Return (X, Y) of the center of cell containing provided text 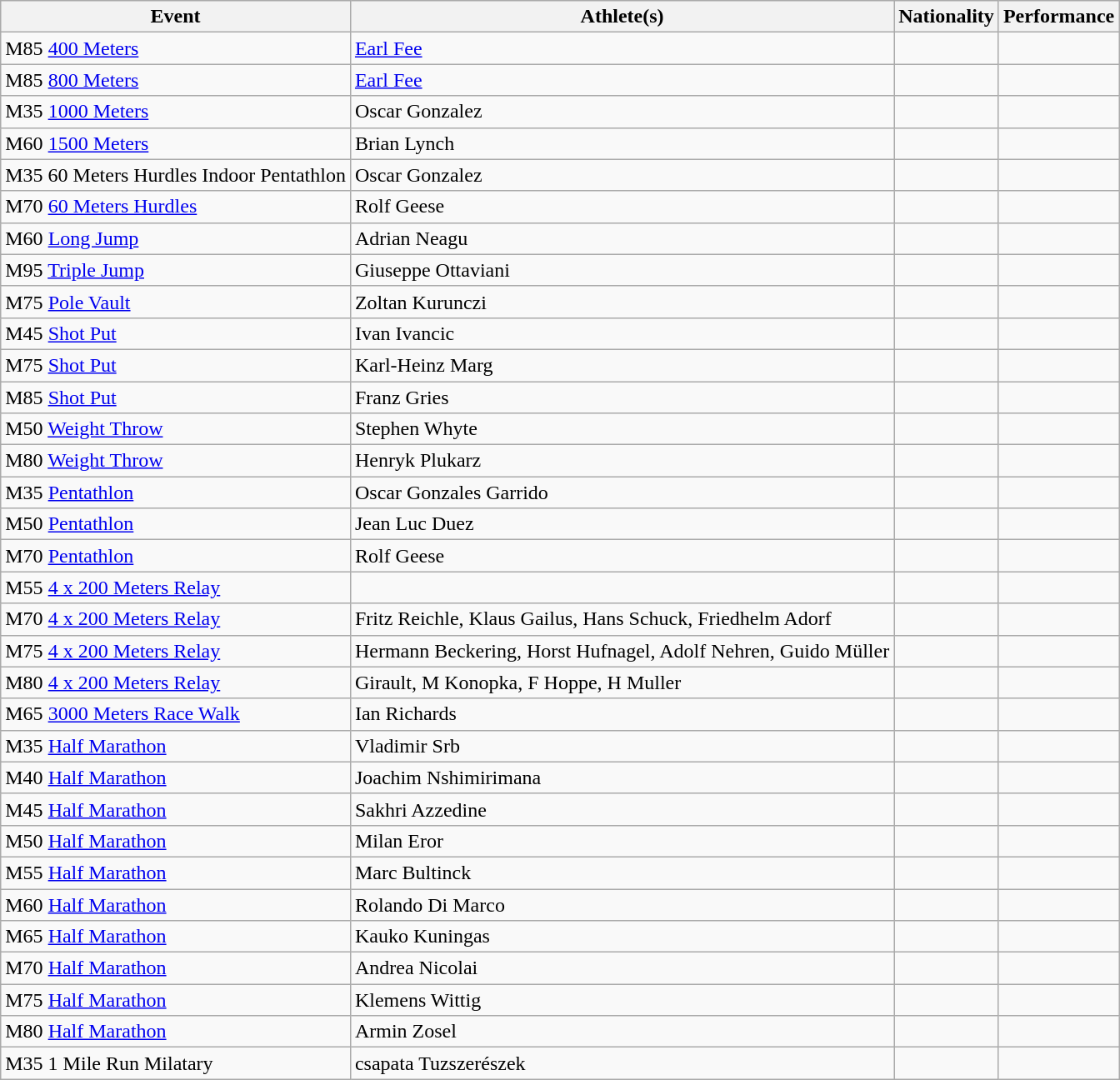
M50 Weight Throw (176, 429)
M75 Half Marathon (176, 1000)
Brian Lynch (622, 143)
Karl-Heinz Marg (622, 365)
Marc Bultinck (622, 872)
M35 Pentathlon (176, 492)
M40 Half Marathon (176, 777)
Franz Gries (622, 397)
M80 Weight Throw (176, 461)
M65 3000 Meters Race Walk (176, 714)
M85 Shot Put (176, 397)
M55 4 x 200 Meters Relay (176, 587)
M75 Shot Put (176, 365)
M35 1000 Meters (176, 112)
Armin Zosel (622, 1032)
M35 60 Meters Hurdles Indoor Pentathlon (176, 175)
Event (176, 17)
M35 Half Marathon (176, 746)
M60 Long Jump (176, 238)
M80 Half Marathon (176, 1032)
Girault, M Konopka, F Hoppe, H Muller (622, 682)
M60 Half Marathon (176, 904)
Henryk Plukarz (622, 461)
Jean Luc Duez (622, 524)
M65 Half Marathon (176, 937)
csapata Tuzszerészek (622, 1063)
M50 Pentathlon (176, 524)
Sakhri Azzedine (622, 809)
Athlete(s) (622, 17)
M45 Shot Put (176, 333)
Vladimir Srb (622, 746)
Giuseppe Ottaviani (622, 270)
Performance (1058, 17)
M85 800 Meters (176, 80)
Kauko Kuningas (622, 937)
M75 4 x 200 Meters Relay (176, 651)
Klemens Wittig (622, 1000)
Zoltan Kurunczi (622, 302)
Adrian Neagu (622, 238)
M70 Pentathlon (176, 556)
Oscar Gonzales Garrido (622, 492)
Fritz Reichle, Klaus Gailus, Hans Schuck, Friedhelm Adorf (622, 619)
Stephen Whyte (622, 429)
M45 Half Marathon (176, 809)
Joachim Nshimirimana (622, 777)
Ian Richards (622, 714)
Rolando Di Marco (622, 904)
Ivan Ivancic (622, 333)
M70 60 Meters Hurdles (176, 207)
M70 4 x 200 Meters Relay (176, 619)
Hermann Beckering, Horst Hufnagel, Adolf Nehren, Guido Müller (622, 651)
Andrea Nicolai (622, 968)
Milan Eror (622, 841)
M70 Half Marathon (176, 968)
M85 400 Meters (176, 48)
M50 Half Marathon (176, 841)
M80 4 x 200 Meters Relay (176, 682)
Nationality (947, 17)
M60 1500 Meters (176, 143)
M75 Pole Vault (176, 302)
M35 1 Mile Run Milatary (176, 1063)
M55 Half Marathon (176, 872)
M95 Triple Jump (176, 270)
